Extract the (x, y) coordinate from the center of the cell holding the provided text.  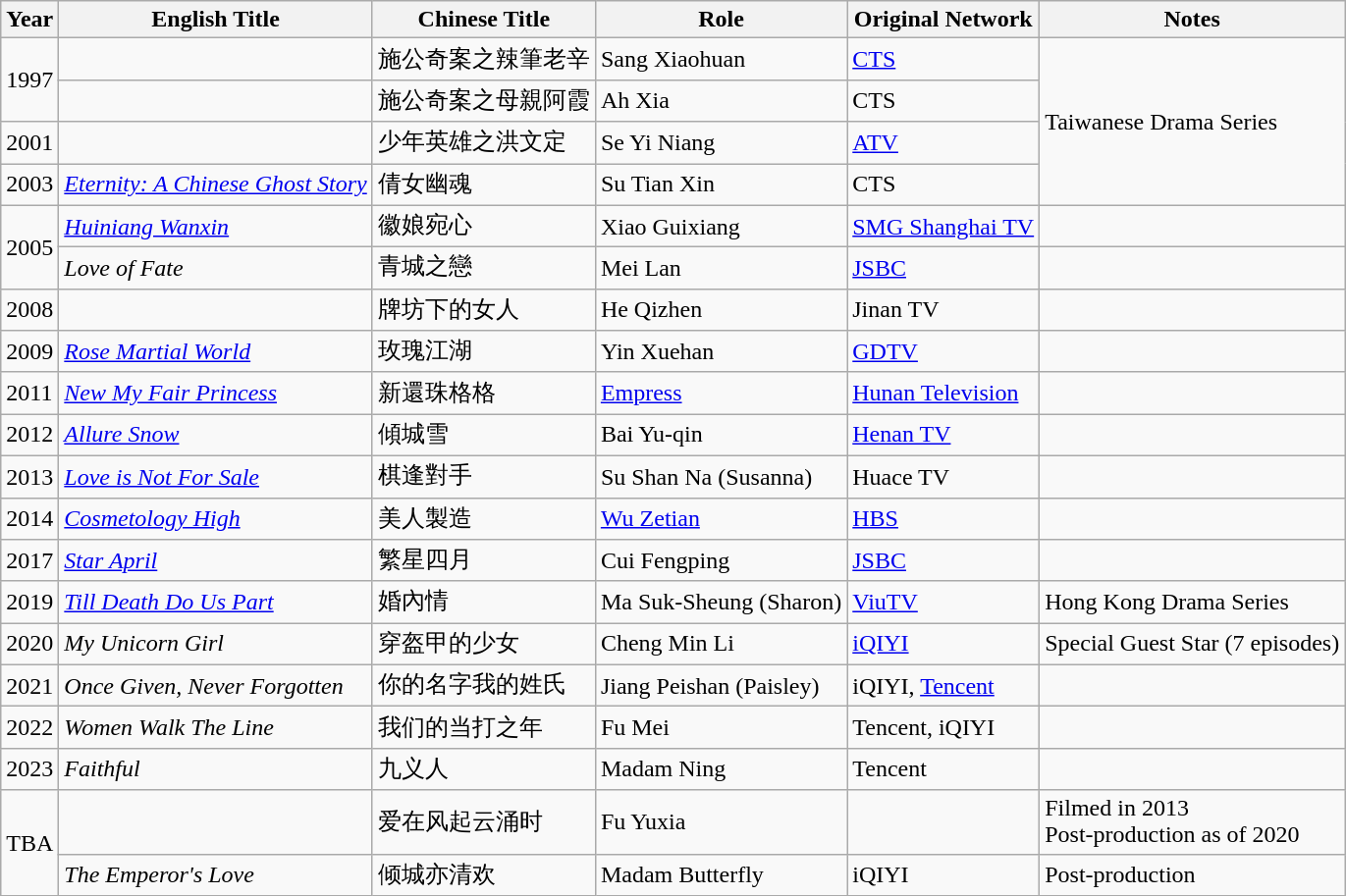
Hong Kong Drama Series (1192, 603)
2005 (29, 247)
2021 (29, 685)
TBA (29, 843)
Empress (721, 393)
繁星四月 (483, 561)
Mei Lan (721, 269)
2008 (29, 310)
Love is Not For Sale (216, 477)
婚內情 (483, 603)
Madam Ning (721, 769)
2013 (29, 477)
Filmed in 2013Post-production as of 2020 (1192, 822)
GDTV (943, 351)
Faithful (216, 769)
美人製造 (483, 518)
施公奇案之母親阿霞 (483, 100)
ATV (943, 143)
Rose Martial World (216, 351)
Madam Butterfly (721, 875)
Wu Zetian (721, 518)
Eternity: A Chinese Ghost Story (216, 184)
Taiwanese Drama Series (1192, 122)
2011 (29, 393)
Henan TV (943, 436)
穿盔甲的少女 (483, 644)
2012 (29, 436)
Fu Mei (721, 728)
九义人 (483, 769)
ViuTV (943, 603)
Star April (216, 561)
2003 (29, 184)
Cui Fengping (721, 561)
2001 (29, 143)
Huiniang Wanxin (216, 226)
Cosmetology High (216, 518)
Su Shan Na (Susanna) (721, 477)
He Qizhen (721, 310)
Huace TV (943, 477)
Sang Xiaohuan (721, 59)
青城之戀 (483, 269)
2019 (29, 603)
1997 (29, 80)
Special Guest Star (7 episodes) (1192, 644)
My Unicorn Girl (216, 644)
2022 (29, 728)
Women Walk The Line (216, 728)
我们的当打之年 (483, 728)
2017 (29, 561)
少年英雄之洪文定 (483, 143)
Jinan TV (943, 310)
Role (721, 20)
Su Tian Xin (721, 184)
Ah Xia (721, 100)
Yin Xuehan (721, 351)
倩女幽魂 (483, 184)
傾城雪 (483, 436)
2009 (29, 351)
玫瑰江湖 (483, 351)
Once Given, Never Forgotten (216, 685)
Bai Yu-qin (721, 436)
爱在风起云涌时 (483, 822)
2023 (29, 769)
Chinese Title (483, 20)
The Emperor's Love (216, 875)
Tencent (943, 769)
Allure Snow (216, 436)
Tencent, iQIYI (943, 728)
Hunan Television (943, 393)
HBS (943, 518)
Se Yi Niang (721, 143)
你的名字我的姓氏 (483, 685)
Notes (1192, 20)
2020 (29, 644)
English Title (216, 20)
Ma Suk-Sheung (Sharon) (721, 603)
New My Fair Princess (216, 393)
徽娘宛心 (483, 226)
新還珠格格 (483, 393)
Jiang Peishan (Paisley) (721, 685)
SMG Shanghai TV (943, 226)
Year (29, 20)
牌坊下的女人 (483, 310)
Cheng Min Li (721, 644)
Original Network (943, 20)
iQIYI, Tencent (943, 685)
倾城亦清欢 (483, 875)
Till Death Do Us Part (216, 603)
施公奇案之辣筆老辛 (483, 59)
Fu Yuxia (721, 822)
Xiao Guixiang (721, 226)
Post-production (1192, 875)
2014 (29, 518)
Love of Fate (216, 269)
棋逢對手 (483, 477)
